For the text-containing cell, return its midpoint in (X, Y) coordinate format. 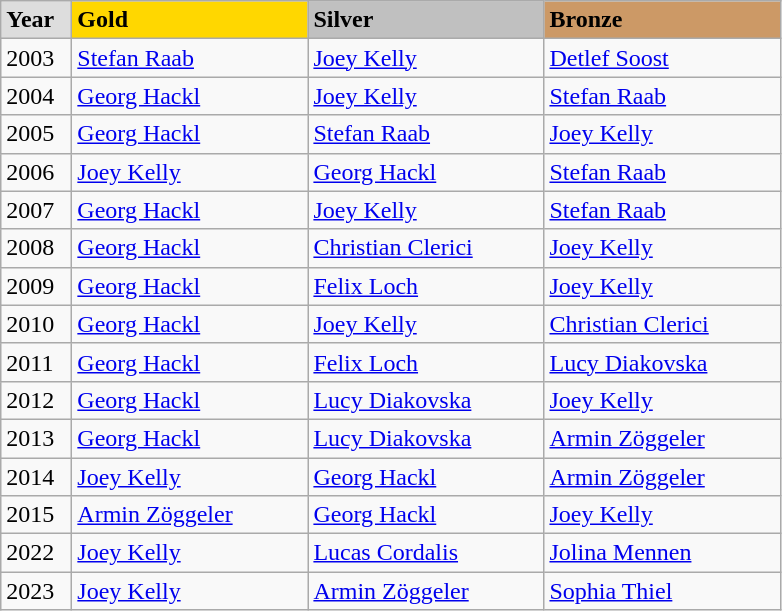
2004 (36, 96)
2015 (36, 515)
2014 (36, 477)
2003 (36, 58)
2005 (36, 134)
Silver (426, 20)
Sophia Thiel (662, 591)
2007 (36, 210)
2013 (36, 438)
2006 (36, 172)
Gold (190, 20)
Year (36, 20)
Jolina Mennen (662, 553)
Lucas Cordalis (426, 553)
2011 (36, 362)
2022 (36, 553)
2008 (36, 248)
2010 (36, 324)
Detlef Soost (662, 58)
Bronze (662, 20)
2023 (36, 591)
2012 (36, 400)
2009 (36, 286)
